For the text-containing cell, return its midpoint in [X, Y] coordinate format. 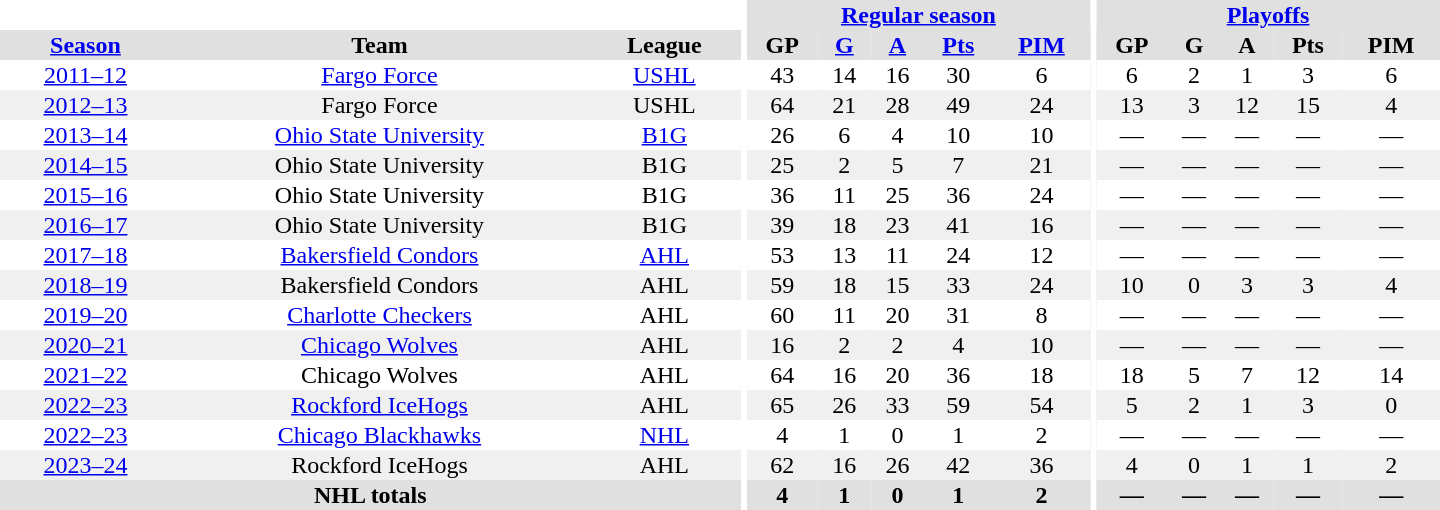
42 [958, 465]
League [664, 45]
31 [958, 315]
2019–20 [86, 315]
2015–16 [86, 195]
49 [958, 105]
2023–24 [86, 465]
2020–21 [86, 345]
Team [380, 45]
53 [782, 255]
2016–17 [86, 225]
43 [782, 75]
41 [958, 225]
NHL totals [370, 495]
2018–19 [86, 285]
23 [898, 225]
2012–13 [86, 105]
2021–22 [86, 375]
2013–14 [86, 135]
2017–18 [86, 255]
39 [782, 225]
Playoffs [1268, 15]
2011–12 [86, 75]
2014–15 [86, 165]
62 [782, 465]
Chicago Blackhawks [380, 435]
Regular season [918, 15]
Charlotte Checkers [380, 315]
8 [1042, 315]
30 [958, 75]
65 [782, 405]
NHL [664, 435]
Season [86, 45]
60 [782, 315]
28 [898, 105]
54 [1042, 405]
